For the text-containing cell, return its midpoint in (X, Y) coordinate format. 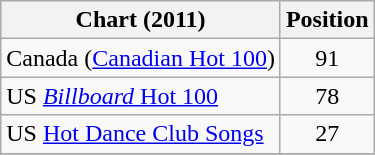
US Hot Dance Club Songs (141, 134)
Chart (2011) (141, 20)
27 (327, 134)
Position (327, 20)
78 (327, 96)
Canada (Canadian Hot 100) (141, 58)
91 (327, 58)
US Billboard Hot 100 (141, 96)
